Output the (X, Y) coordinate of the center of the cell containing the given text.  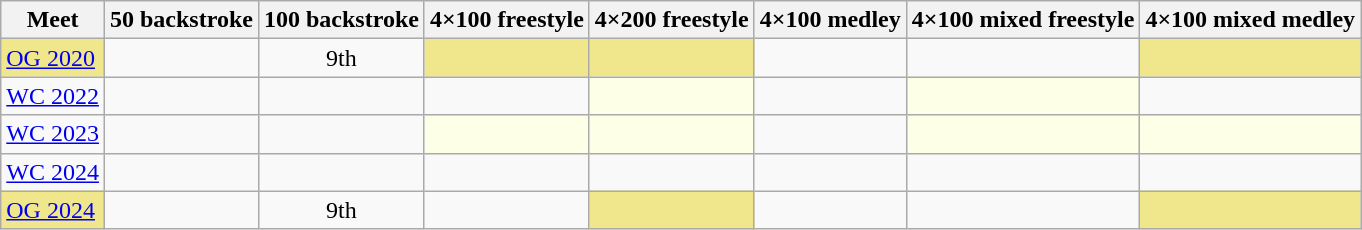
4×100 medley (830, 20)
WC 2023 (53, 134)
100 backstroke (341, 20)
WC 2024 (53, 172)
50 backstroke (181, 20)
WC 2022 (53, 96)
4×100 freestyle (506, 20)
OG 2020 (53, 58)
4×100 mixed medley (1250, 20)
OG 2024 (53, 210)
Meet (53, 20)
4×100 mixed freestyle (1023, 20)
4×200 freestyle (672, 20)
